Identify which cell holds the provided text, then report its (x, y) central coordinate. 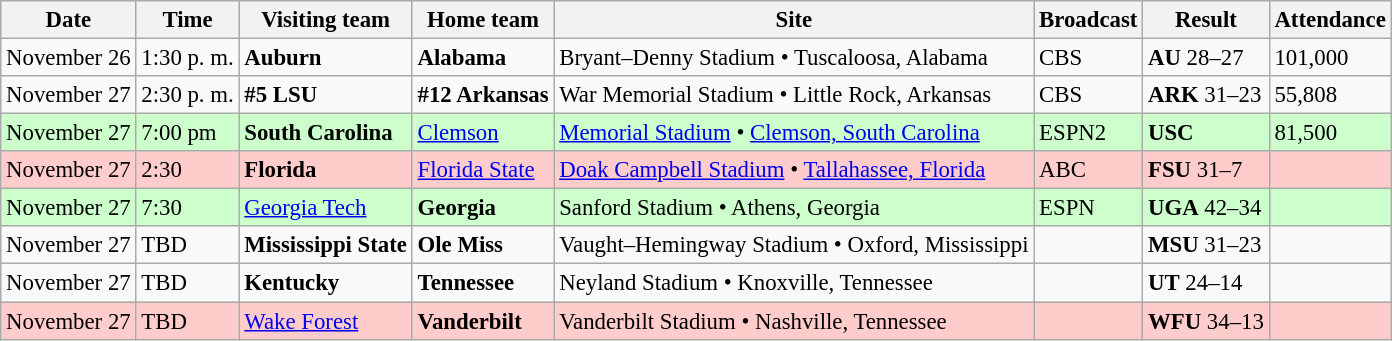
55,808 (1330, 95)
Florida State (483, 170)
Tennessee (483, 283)
2:30 (188, 170)
Florida (326, 170)
1:30 p. m. (188, 58)
Site (794, 20)
Doak Campbell Stadium • Tallahassee, Florida (794, 170)
Time (188, 20)
Neyland Stadium • Knoxville, Tennessee (794, 283)
Mississippi State (326, 245)
7:30 (188, 208)
7:00 pm (188, 133)
Kentucky (326, 283)
MSU 31–23 (1206, 245)
UT 24–14 (1206, 283)
Vaught–Hemingway Stadium • Oxford, Mississippi (794, 245)
2:30 p. m. (188, 95)
Auburn (326, 58)
ARK 31–23 (1206, 95)
Sanford Stadium • Athens, Georgia (794, 208)
Alabama (483, 58)
Wake Forest (326, 321)
Memorial Stadium • Clemson, South Carolina (794, 133)
81,500 (1330, 133)
Attendance (1330, 20)
ESPN2 (1088, 133)
South Carolina (326, 133)
AU 28–27 (1206, 58)
#12 Arkansas (483, 95)
Clemson (483, 133)
UGA 42–34 (1206, 208)
Georgia (483, 208)
War Memorial Stadium • Little Rock, Arkansas (794, 95)
ESPN (1088, 208)
Result (1206, 20)
WFU 34–13 (1206, 321)
Georgia Tech (326, 208)
Bryant–Denny Stadium • Tuscaloosa, Alabama (794, 58)
ABC (1088, 170)
November 26 (68, 58)
#5 LSU (326, 95)
101,000 (1330, 58)
Visiting team (326, 20)
Vanderbilt Stadium • Nashville, Tennessee (794, 321)
Date (68, 20)
FSU 31–7 (1206, 170)
Broadcast (1088, 20)
Home team (483, 20)
Vanderbilt (483, 321)
USC (1206, 133)
Ole Miss (483, 245)
